From the cell containing the given text, extract its center point as [X, Y] coordinate. 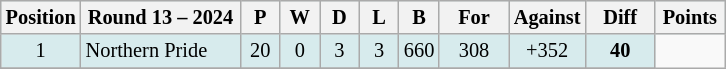
Northern Pride [161, 51]
20 [260, 51]
1 [41, 51]
W [300, 17]
40 [620, 51]
660 [419, 51]
L [379, 17]
Points [690, 17]
Diff [620, 17]
+352 [548, 51]
B [419, 17]
D [340, 17]
For [474, 17]
Against [548, 17]
Round 13 – 2024 [161, 17]
308 [474, 51]
Position [41, 17]
0 [300, 51]
P [260, 17]
